Search for the cell housing the specified text and yield its (X, Y) center coordinate. 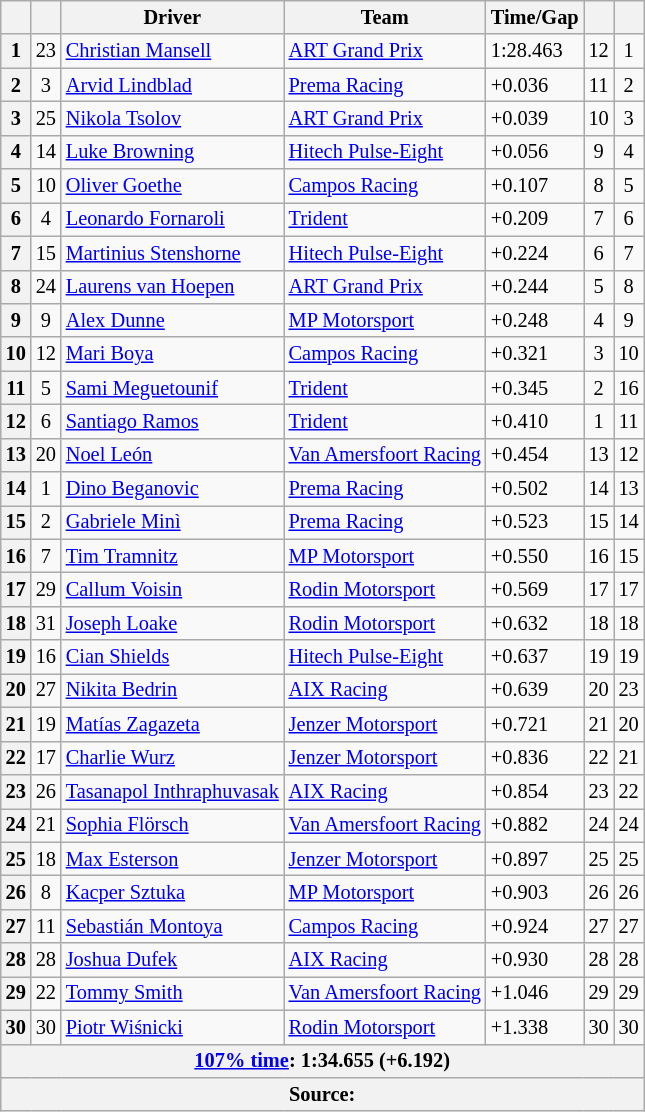
Noel León (172, 455)
Time/Gap (535, 17)
Kacper Sztuka (172, 892)
+0.039 (535, 118)
+0.248 (535, 320)
+0.637 (535, 657)
Arvid Lindblad (172, 85)
107% time: 1:34.655 (+6.192) (322, 1061)
+0.502 (535, 489)
+0.639 (535, 690)
Luke Browning (172, 152)
Source: (322, 1094)
+0.721 (535, 724)
Sebastián Montoya (172, 926)
+1.338 (535, 1027)
Piotr Wiśnicki (172, 1027)
+0.903 (535, 892)
+0.882 (535, 825)
Dino Beganovic (172, 489)
+0.930 (535, 960)
+0.244 (535, 287)
+0.107 (535, 186)
+0.569 (535, 589)
Nikita Bedrin (172, 690)
Team (385, 17)
Martinius Stenshorne (172, 253)
+1.046 (535, 993)
+0.321 (535, 354)
Nikola Tsolov (172, 118)
+0.209 (535, 219)
Tasanapol Inthraphuvasak (172, 791)
Sami Meguetounif (172, 388)
Oliver Goethe (172, 186)
Santiago Ramos (172, 421)
Callum Voisin (172, 589)
Joshua Dufek (172, 960)
+0.836 (535, 758)
+0.854 (535, 791)
+0.454 (535, 455)
Mari Boya (172, 354)
+0.550 (535, 556)
+0.036 (535, 85)
+0.924 (535, 926)
Driver (172, 17)
Charlie Wurz (172, 758)
+0.056 (535, 152)
Matías Zagazeta (172, 724)
+0.523 (535, 522)
+0.410 (535, 421)
31 (46, 623)
+0.224 (535, 253)
Tommy Smith (172, 993)
1:28.463 (535, 51)
Laurens van Hoepen (172, 287)
+0.897 (535, 859)
Max Esterson (172, 859)
+0.345 (535, 388)
Alex Dunne (172, 320)
Joseph Loake (172, 623)
Leonardo Fornaroli (172, 219)
Tim Tramnitz (172, 556)
Sophia Flörsch (172, 825)
Christian Mansell (172, 51)
Cian Shields (172, 657)
Gabriele Minì (172, 522)
+0.632 (535, 623)
